Find where the given text appears and provide that cell's center as (X, Y) coordinate. 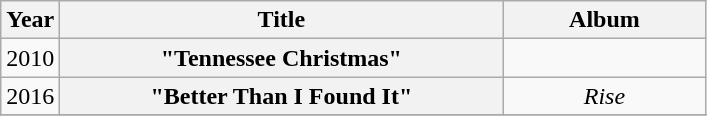
Year (30, 20)
Album (604, 20)
"Better Than I Found It" (282, 96)
"Tennessee Christmas" (282, 58)
2010 (30, 58)
Title (282, 20)
Rise (604, 96)
2016 (30, 96)
